Capture the cell that displays the provided text and extract its (X, Y) central coordinate. 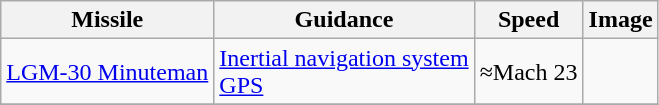
Inertial navigation system GPS (344, 72)
Guidance (344, 20)
≈Mach 23 (528, 72)
Missile (108, 20)
LGM-30 Minuteman (108, 72)
Image (620, 20)
Speed (528, 20)
